Return (x, y) of the center of cell containing provided text 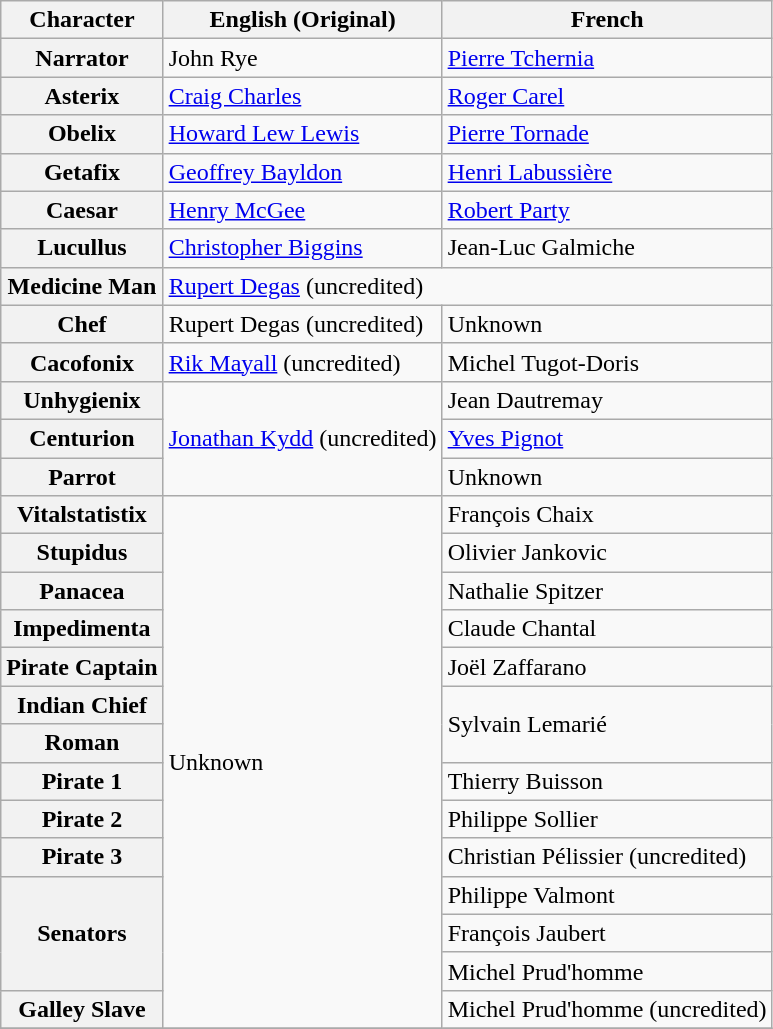
Olivier Jankovic (607, 553)
Asterix (82, 96)
Getafix (82, 172)
Galley Slave (82, 1009)
Impedimenta (82, 629)
Michel Prud'homme (607, 971)
Nathalie Spitzer (607, 591)
Michel Prud'homme (uncredited) (607, 1009)
Craig Charles (302, 96)
Jonathan Kydd (uncredited) (302, 438)
Robert Party (607, 210)
Henri Labussière (607, 172)
Pirate 3 (82, 857)
Cacofonix (82, 362)
Senators (82, 933)
Pirate 2 (82, 819)
Philippe Valmont (607, 895)
English (Original) (302, 20)
Narrator (82, 58)
Vitalstatistix (82, 515)
Roger Carel (607, 96)
Howard Lew Lewis (302, 134)
Chef (82, 324)
Christian Pélissier (uncredited) (607, 857)
Jean-Luc Galmiche (607, 248)
Centurion (82, 438)
Joël Zaffarano (607, 667)
Pierre Tornade (607, 134)
Pierre Tchernia (607, 58)
Jean Dautremay (607, 400)
Lucullus (82, 248)
Pirate Captain (82, 667)
Unhygienix (82, 400)
Yves Pignot (607, 438)
Obelix (82, 134)
Sylvain Lemarié (607, 724)
Roman (82, 743)
Thierry Buisson (607, 781)
Christopher Biggins (302, 248)
François Chaix (607, 515)
Panacea (82, 591)
Henry McGee (302, 210)
French (607, 20)
Medicine Man (82, 286)
Geoffrey Bayldon (302, 172)
Michel Tugot-Doris (607, 362)
Stupidus (82, 553)
François Jaubert (607, 933)
John Rye (302, 58)
Philippe Sollier (607, 819)
Character (82, 20)
Pirate 1 (82, 781)
Parrot (82, 477)
Claude Chantal (607, 629)
Rik Mayall (uncredited) (302, 362)
Indian Chief (82, 705)
Caesar (82, 210)
